Capture the cell that displays the provided text and extract its (x, y) central coordinate. 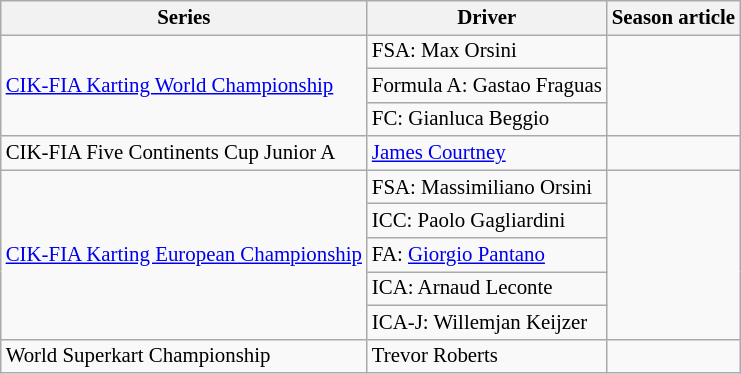
James Courtney (487, 153)
FSA: Massimiliano Orsini (487, 187)
World Superkart Championship (184, 356)
ICC: Paolo Gagliardini (487, 221)
FA: Giorgio Pantano (487, 255)
ICA: Arnaud Leconte (487, 288)
Season article (674, 18)
CIK-FIA Five Continents Cup Junior A (184, 153)
ICA-J: Willemjan Keijzer (487, 322)
Driver (487, 18)
Formula A: Gastao Fraguas (487, 85)
Trevor Roberts (487, 356)
CIK-FIA Karting European Championship (184, 254)
CIK-FIA Karting World Championship (184, 85)
Series (184, 18)
FC: Gianluca Beggio (487, 119)
FSA: Max Orsini (487, 51)
